Provide the [x, y] coordinate of the cell's center where the given text is located.  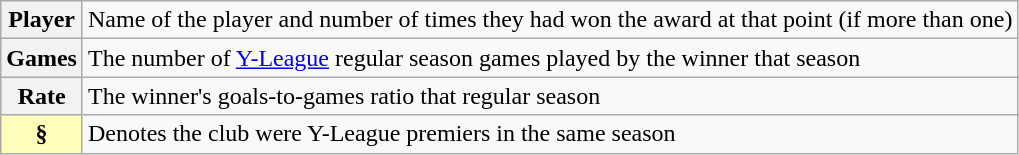
Rate [42, 96]
§ [42, 134]
Games [42, 58]
Denotes the club were Y-League premiers in the same season [550, 134]
Player [42, 20]
The winner's goals-to-games ratio that regular season [550, 96]
Name of the player and number of times they had won the award at that point (if more than one) [550, 20]
The number of Y-League regular season games played by the winner that season [550, 58]
